From the cell containing the given text, extract its center point as (X, Y) coordinate. 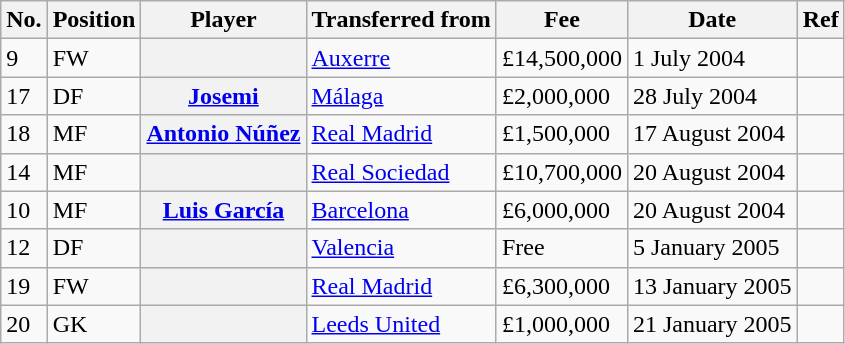
Leeds United (401, 324)
Barcelona (401, 210)
1 July 2004 (712, 58)
Position (94, 20)
No. (24, 20)
17 August 2004 (712, 134)
13 January 2005 (712, 286)
20 (24, 324)
GK (94, 324)
Luis García (224, 210)
Player (224, 20)
Free (562, 248)
£14,500,000 (562, 58)
Josemi (224, 96)
Ref (820, 20)
10 (24, 210)
Antonio Núñez (224, 134)
£2,000,000 (562, 96)
£1,000,000 (562, 324)
Transferred from (401, 20)
£10,700,000 (562, 172)
£1,500,000 (562, 134)
18 (24, 134)
28 July 2004 (712, 96)
Málaga (401, 96)
£6,300,000 (562, 286)
19 (24, 286)
Date (712, 20)
£6,000,000 (562, 210)
9 (24, 58)
5 January 2005 (712, 248)
Fee (562, 20)
Auxerre (401, 58)
12 (24, 248)
Real Sociedad (401, 172)
Valencia (401, 248)
14 (24, 172)
17 (24, 96)
21 January 2005 (712, 324)
